Return [X, Y] of the center of cell containing provided text 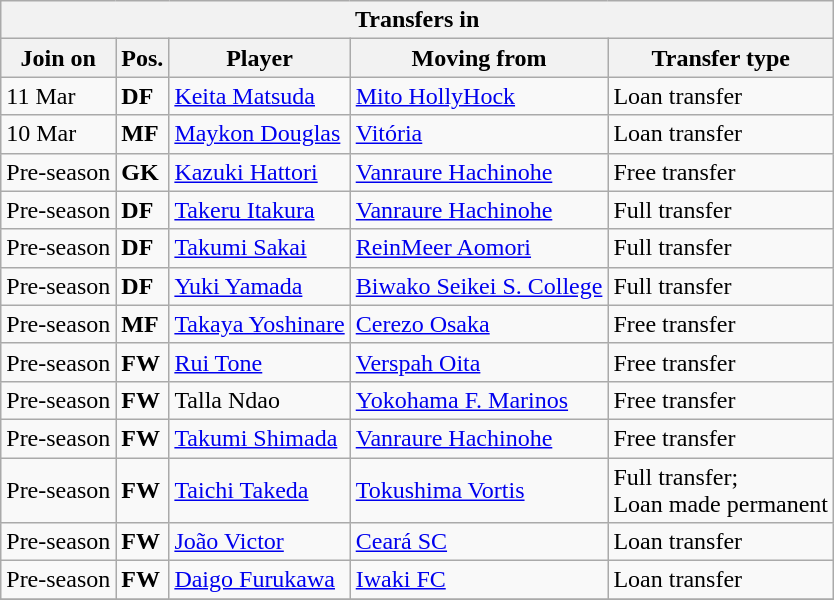
Tokushima Vortis [479, 490]
Full transfer; Loan made permanent [721, 490]
João Victor [260, 542]
Mito HollyHock [479, 96]
Taichi Takeda [260, 490]
Ceará SC [479, 542]
Keita Matsuda [260, 96]
Takumi Shimada [260, 438]
Rui Tone [260, 362]
Iwaki FC [479, 580]
Cerezo Osaka [479, 324]
Verspah Oita [479, 362]
Transfer type [721, 58]
Transfers in [418, 20]
Player [260, 58]
Biwako Seikei S. College [479, 286]
Takeru Itakura [260, 210]
Takaya Yoshinare [260, 324]
Maykon Douglas [260, 134]
Daigo Furukawa [260, 580]
Yokohama F. Marinos [479, 400]
Join on [58, 58]
Vitória [479, 134]
Talla Ndao [260, 400]
11 Mar [58, 96]
Kazuki Hattori [260, 172]
Takumi Sakai [260, 248]
Yuki Yamada [260, 286]
Moving from [479, 58]
Pos. [142, 58]
10 Mar [58, 134]
GK [142, 172]
ReinMeer Aomori [479, 248]
